Output the (x, y) coordinate of the center of the cell containing the given text.  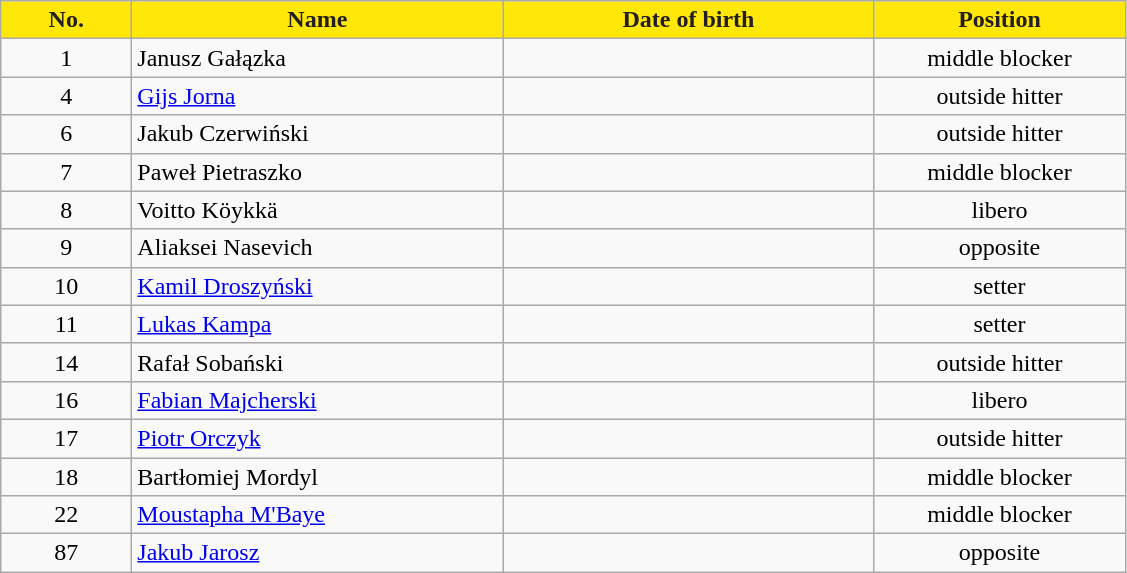
Position (1000, 20)
17 (66, 438)
Gijs Jorna (318, 96)
1 (66, 58)
Name (318, 20)
18 (66, 477)
87 (66, 553)
Date of birth (688, 20)
Moustapha M'Baye (318, 515)
9 (66, 248)
Janusz Gałązka (318, 58)
Bartłomiej Mordyl (318, 477)
14 (66, 362)
4 (66, 96)
Jakub Czerwiński (318, 134)
6 (66, 134)
8 (66, 210)
22 (66, 515)
10 (66, 286)
Aliaksei Nasevich (318, 248)
Kamil Droszyński (318, 286)
No. (66, 20)
7 (66, 172)
Lukas Kampa (318, 324)
16 (66, 400)
Rafał Sobański (318, 362)
Paweł Pietraszko (318, 172)
11 (66, 324)
Fabian Majcherski (318, 400)
Voitto Köykkä (318, 210)
Piotr Orczyk (318, 438)
Jakub Jarosz (318, 553)
